Pinpoint the cell where the given text exists, returning its (X, Y) midpoint coordinate. 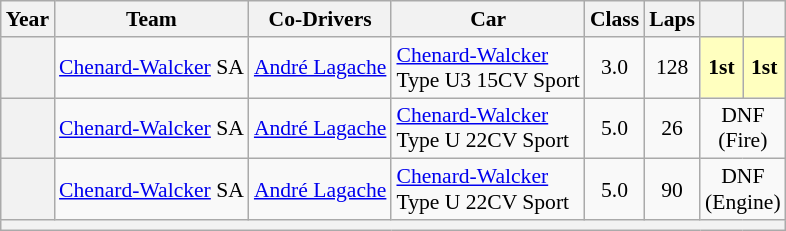
Car (488, 19)
Laps (672, 19)
DNF(Engine) (743, 190)
128 (672, 68)
90 (672, 190)
Class (614, 19)
Co-Drivers (320, 19)
Chenard-WalckerType U3 15CV Sport (488, 68)
DNF(Fire) (743, 128)
Team (152, 19)
26 (672, 128)
3.0 (614, 68)
Year (28, 19)
